Scan for the cell matching the given text and deliver its (X, Y) coordinate at center. 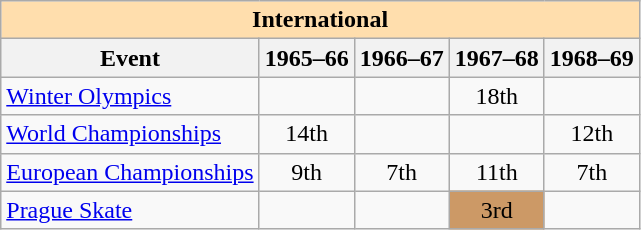
3rd (496, 210)
World Championships (130, 134)
Winter Olympics (130, 96)
European Championships (130, 172)
1966–67 (402, 58)
International (320, 20)
9th (306, 172)
14th (306, 134)
Prague Skate (130, 210)
1967–68 (496, 58)
Event (130, 58)
18th (496, 96)
1965–66 (306, 58)
12th (592, 134)
1968–69 (592, 58)
11th (496, 172)
